Find where the given text appears and provide that cell's center as [x, y] coordinate. 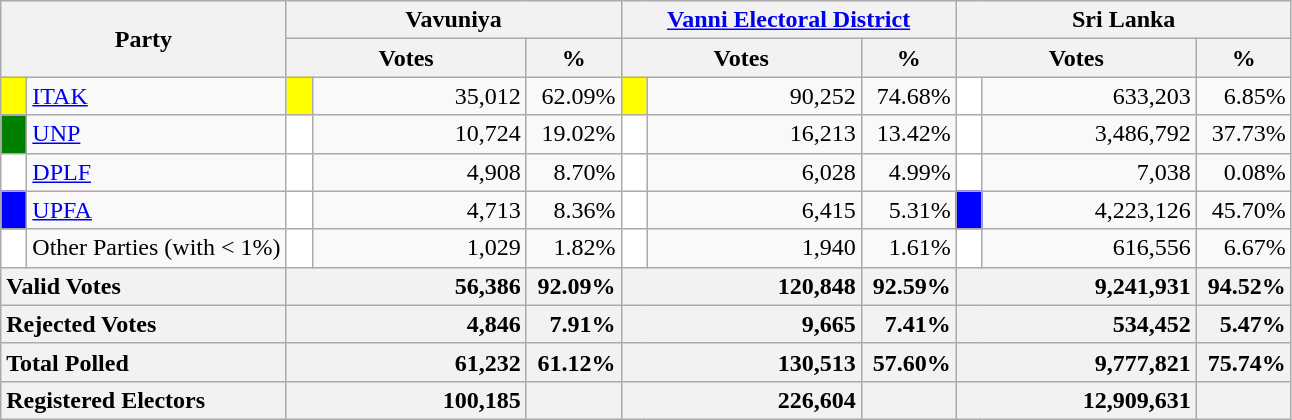
74.68% [908, 96]
9,665 [741, 324]
0.08% [1244, 172]
45.70% [1244, 210]
61.12% [574, 362]
6.85% [1244, 96]
13.42% [908, 134]
56,386 [406, 286]
90,252 [754, 96]
7.41% [908, 324]
8.70% [574, 172]
9,241,931 [1076, 286]
Rejected Votes [144, 324]
62.09% [574, 96]
UNP [156, 134]
DPLF [156, 172]
UPFA [156, 210]
75.74% [1244, 362]
9,777,821 [1076, 362]
5.31% [908, 210]
ITAK [156, 96]
1,029 [419, 248]
1.61% [908, 248]
6,028 [754, 172]
19.02% [574, 134]
3,486,792 [1089, 134]
6,415 [754, 210]
7.91% [574, 324]
35,012 [419, 96]
5.47% [1244, 324]
Vavuniya [454, 20]
6.67% [1244, 248]
37.73% [1244, 134]
4.99% [908, 172]
16,213 [754, 134]
1,940 [754, 248]
Other Parties (with < 1%) [156, 248]
4,908 [419, 172]
12,909,631 [1076, 400]
616,556 [1089, 248]
94.52% [1244, 286]
Total Polled [144, 362]
Registered Electors [144, 400]
92.59% [908, 286]
4,846 [406, 324]
4,223,126 [1089, 210]
1.82% [574, 248]
4,713 [419, 210]
Vanni Electoral District [788, 20]
226,604 [741, 400]
130,513 [741, 362]
57.60% [908, 362]
8.36% [574, 210]
10,724 [419, 134]
Party [144, 39]
Sri Lanka [1124, 20]
120,848 [741, 286]
7,038 [1089, 172]
61,232 [406, 362]
534,452 [1076, 324]
92.09% [574, 286]
100,185 [406, 400]
633,203 [1089, 96]
Valid Votes [144, 286]
